For the text-containing cell, return its midpoint in [X, Y] coordinate format. 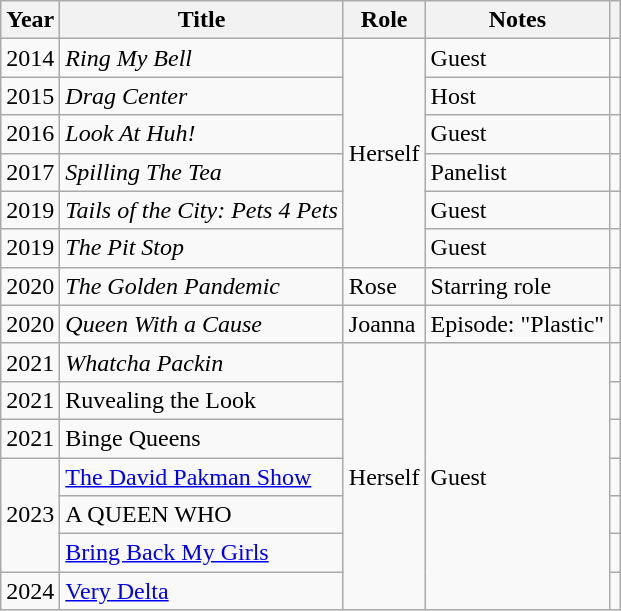
Very Delta [202, 591]
Spilling The Tea [202, 172]
Episode: "Plastic" [518, 324]
Year [30, 20]
2017 [30, 172]
Rose [384, 286]
The Golden Pandemic [202, 286]
2016 [30, 134]
Drag Center [202, 96]
Ring My Bell [202, 58]
Queen With a Cause [202, 324]
The Pit Stop [202, 248]
2015 [30, 96]
Starring role [518, 286]
Ruvealing the Look [202, 400]
Whatcha Packin [202, 362]
Look At Huh! [202, 134]
Bring Back My Girls [202, 553]
Binge Queens [202, 438]
2014 [30, 58]
Title [202, 20]
Role [384, 20]
The David Pakman Show [202, 477]
A QUEEN WHO [202, 515]
Notes [518, 20]
Joanna [384, 324]
Panelist [518, 172]
Tails of the City: Pets 4 Pets [202, 210]
Host [518, 96]
2024 [30, 591]
2023 [30, 515]
